For the text-containing cell, return its midpoint in [X, Y] coordinate format. 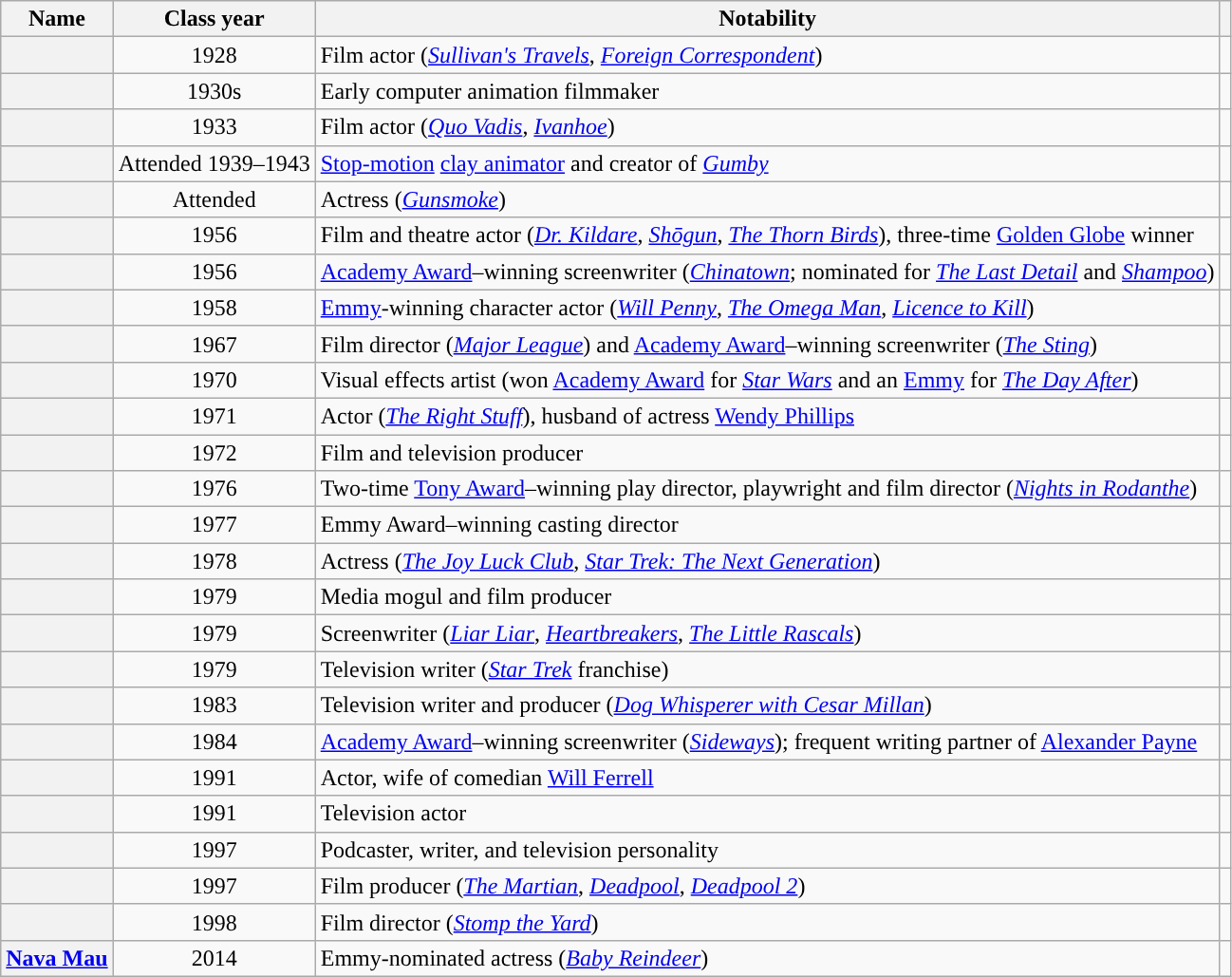
Film producer (The Martian, Deadpool, Deadpool 2) [767, 886]
1976 [215, 489]
Podcaster, writer, and television personality [767, 850]
1967 [215, 344]
Academy Award–winning screenwriter (Chinatown; nominated for The Last Detail and Shampoo) [767, 272]
Television writer and producer (Dog Whisperer with Cesar Millan) [767, 705]
1930s [215, 91]
Film actor (Sullivan's Travels, Foreign Correspondent) [767, 55]
Film director (Major League) and Academy Award–winning screenwriter (The Sting) [767, 344]
Visual effects artist (won Academy Award for Star Wars and an Emmy for The Day After) [767, 380]
Film actor (Quo Vadis, Ivanhoe) [767, 127]
Two-time Tony Award–winning play director, playwright and film director (Nights in Rodanthe) [767, 489]
Academy Award–winning screenwriter (Sideways); frequent writing partner of Alexander Payne [767, 742]
1972 [215, 453]
Class year [215, 19]
Actor (The Right Stuff), husband of actress Wendy Phillips [767, 416]
Early computer animation filmmaker [767, 91]
2014 [215, 958]
1984 [215, 742]
Actor, wife of comedian Will Ferrell [767, 778]
Film and theatre actor (Dr. Kildare, Shōgun, The Thorn Birds), three-time Golden Globe winner [767, 235]
1958 [215, 308]
Actress (The Joy Luck Club, Star Trek: The Next Generation) [767, 561]
1933 [215, 127]
1978 [215, 561]
1998 [215, 922]
Film and television producer [767, 453]
1971 [215, 416]
1928 [215, 55]
1977 [215, 525]
Screenwriter (Liar Liar, Heartbreakers, The Little Rascals) [767, 633]
1983 [215, 705]
Attended [215, 199]
Nava Mau [57, 958]
Attended 1939–1943 [215, 163]
Emmy-nominated actress (Baby Reindeer) [767, 958]
Film director (Stomp the Yard) [767, 922]
Name [57, 19]
Emmy-winning character actor (Will Penny, The Omega Man, Licence to Kill) [767, 308]
1970 [215, 380]
Notability [767, 19]
Media mogul and film producer [767, 597]
Emmy Award–winning casting director [767, 525]
Actress (Gunsmoke) [767, 199]
Television writer (Star Trek franchise) [767, 669]
Television actor [767, 814]
Stop-motion clay animator and creator of Gumby [767, 163]
